Extract the (x, y) coordinate from the center of the cell holding the provided text.  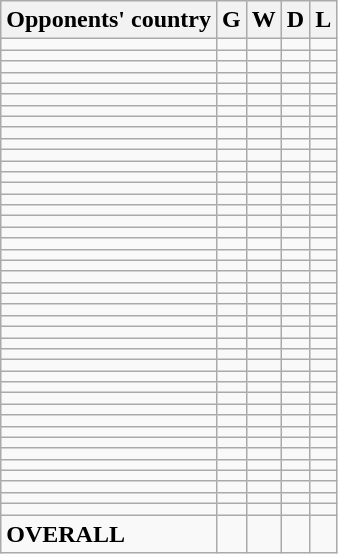
D (295, 20)
L (324, 20)
G (232, 20)
OVERALL (109, 533)
Opponents' country (109, 20)
W (264, 20)
